Provide the [x, y] coordinate of the cell's center where the given text is located.  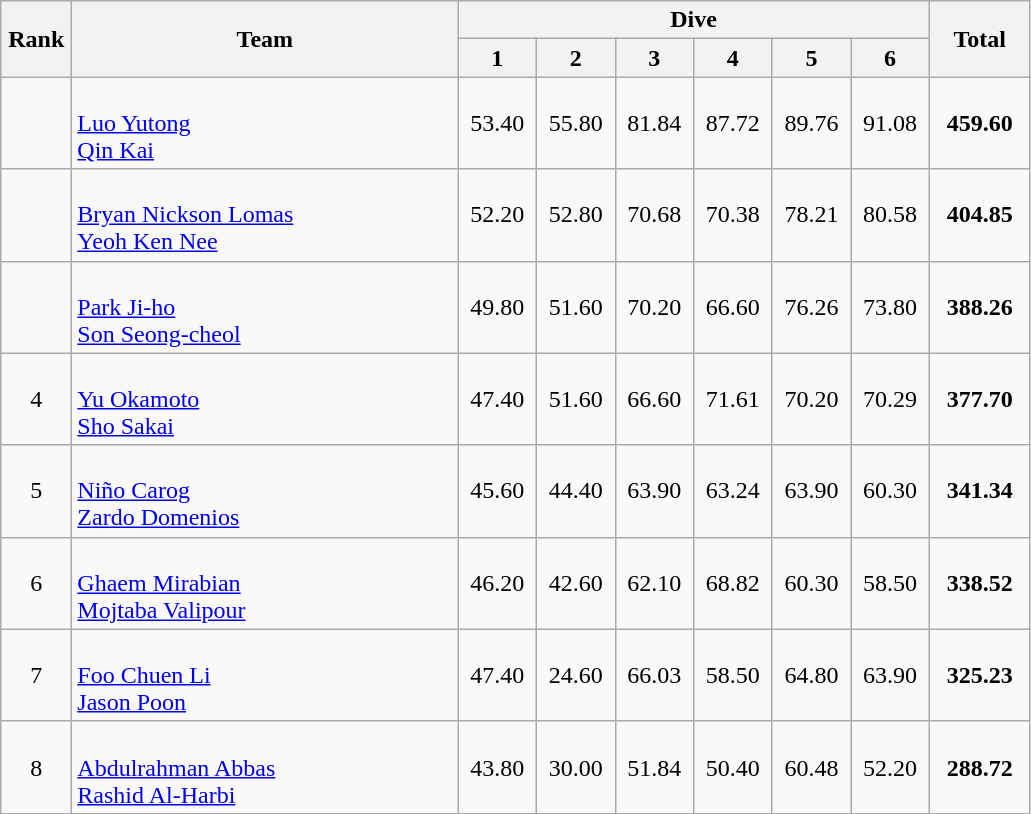
377.70 [980, 399]
45.60 [498, 491]
388.26 [980, 307]
24.60 [576, 675]
325.23 [980, 675]
70.29 [890, 399]
Foo Chuen LiJason Poon [265, 675]
91.08 [890, 123]
Bryan Nickson LomasYeoh Ken Nee [265, 215]
Yu OkamotoSho Sakai [265, 399]
70.68 [654, 215]
30.00 [576, 767]
341.34 [980, 491]
62.10 [654, 583]
70.38 [734, 215]
68.82 [734, 583]
55.80 [576, 123]
Ghaem MirabianMojtaba Valipour [265, 583]
43.80 [498, 767]
1 [498, 58]
3 [654, 58]
51.84 [654, 767]
7 [36, 675]
459.60 [980, 123]
8 [36, 767]
64.80 [812, 675]
53.40 [498, 123]
338.52 [980, 583]
Abdulrahman AbbasRashid Al-Harbi [265, 767]
63.24 [734, 491]
80.58 [890, 215]
71.61 [734, 399]
73.80 [890, 307]
60.48 [812, 767]
49.80 [498, 307]
Team [265, 39]
76.26 [812, 307]
78.21 [812, 215]
50.40 [734, 767]
Dive [694, 20]
87.72 [734, 123]
Luo YutongQin Kai [265, 123]
288.72 [980, 767]
404.85 [980, 215]
52.80 [576, 215]
42.60 [576, 583]
Niño CarogZardo Domenios [265, 491]
89.76 [812, 123]
Park Ji-hoSon Seong-cheol [265, 307]
81.84 [654, 123]
44.40 [576, 491]
46.20 [498, 583]
66.03 [654, 675]
2 [576, 58]
Rank [36, 39]
Total [980, 39]
